From the cell containing the given text, extract its center point as [x, y] coordinate. 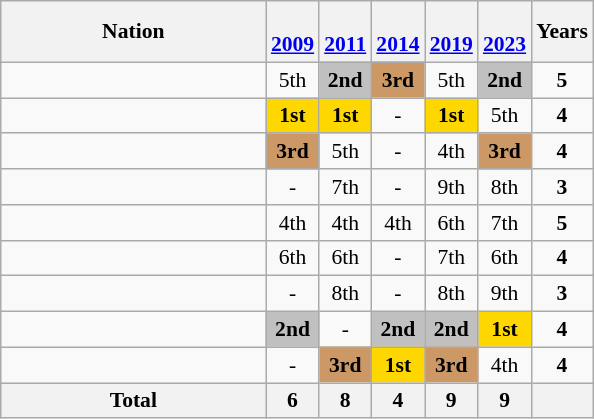
2009 [292, 32]
Years [562, 32]
8 [345, 401]
2011 [345, 32]
Total [134, 401]
2019 [452, 32]
2023 [504, 32]
Nation [134, 32]
2014 [398, 32]
6 [292, 401]
